Return [X, Y] of the center of cell containing provided text 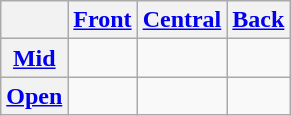
Central [182, 20]
Open [34, 96]
Mid [34, 58]
Front [102, 20]
Back [258, 20]
